Find where the given text appears and provide that cell's center as (X, Y) coordinate. 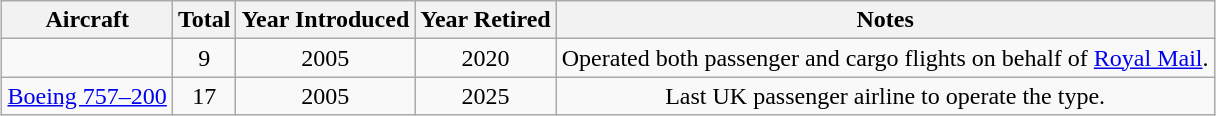
2020 (486, 58)
Last UK passenger airline to operate the type. (885, 96)
Aircraft (87, 20)
Notes (885, 20)
17 (204, 96)
Operated both passenger and cargo flights on behalf of Royal Mail. (885, 58)
Year Introduced (326, 20)
Boeing 757–200 (87, 96)
2025 (486, 96)
Total (204, 20)
Year Retired (486, 20)
9 (204, 58)
